Extract the (X, Y) coordinate from the center of the cell holding the provided text.  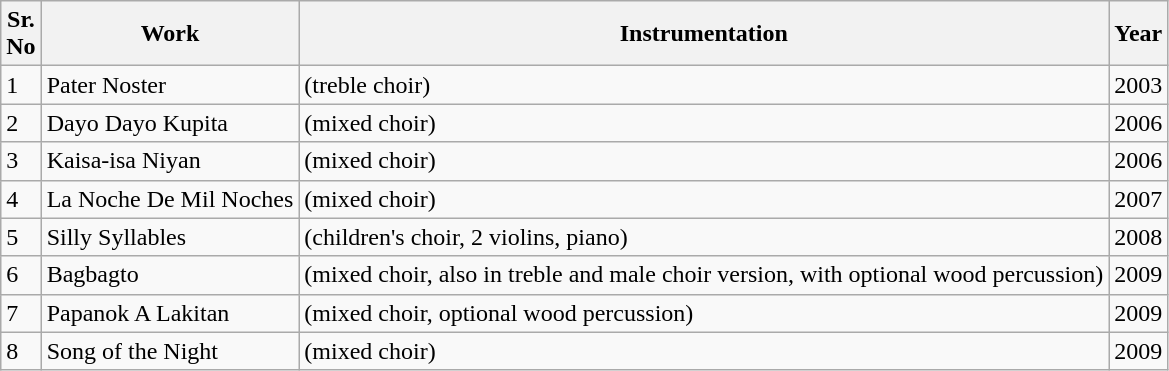
7 (21, 313)
4 (21, 199)
Instrumentation (704, 34)
2 (21, 123)
3 (21, 161)
Bagbagto (170, 275)
Kaisa-isa Niyan (170, 161)
6 (21, 275)
(treble choir) (704, 85)
Work (170, 34)
2007 (1138, 199)
La Noche De Mil Noches (170, 199)
1 (21, 85)
Year (1138, 34)
2008 (1138, 237)
Song of the Night (170, 351)
Silly Syllables (170, 237)
(mixed choir, also in treble and male choir version, with optional wood percussion) (704, 275)
Dayo Dayo Kupita (170, 123)
Papanok A Lakitan (170, 313)
Pater Noster (170, 85)
5 (21, 237)
(children's choir, 2 violins, piano) (704, 237)
8 (21, 351)
(mixed choir, optional wood percussion) (704, 313)
Sr.No (21, 34)
2003 (1138, 85)
